From the cell containing the given text, extract its center point as (x, y) coordinate. 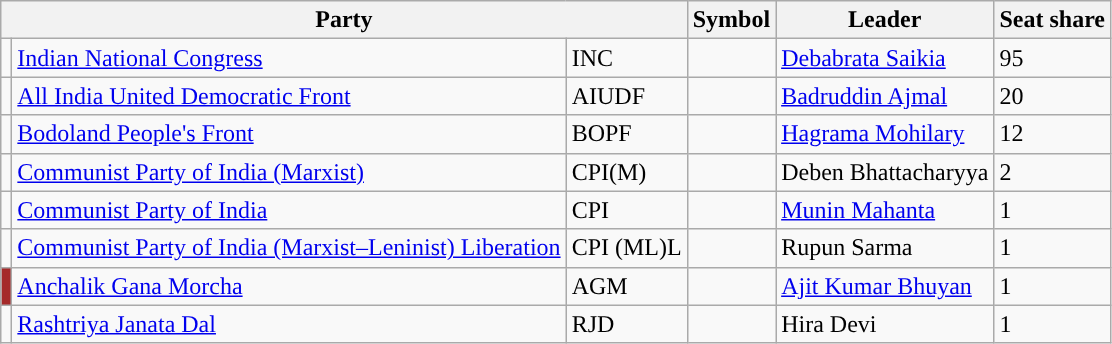
CPI(M) (626, 172)
12 (1052, 134)
Indian National Congress (289, 58)
Badruddin Ajmal (885, 96)
Rupun Sarma (885, 248)
Party (344, 20)
All India United Democratic Front (289, 96)
BOPF (626, 134)
Hagrama Mohilary (885, 134)
Leader (885, 20)
Bodoland People's Front (289, 134)
Debabrata Saikia (885, 58)
RJD (626, 324)
Symbol (731, 20)
INC (626, 58)
Anchalik Gana Morcha (289, 286)
Rashtriya Janata Dal (289, 324)
Communist Party of India (289, 210)
AGM (626, 286)
2 (1052, 172)
Ajit Kumar Bhuyan (885, 286)
Seat share (1052, 20)
Communist Party of India (Marxist) (289, 172)
AIUDF (626, 96)
95 (1052, 58)
Communist Party of India (Marxist–Leninist) Liberation (289, 248)
Hira Devi (885, 324)
Munin Mahanta (885, 210)
CPI (ML)L (626, 248)
Deben Bhattacharyya (885, 172)
CPI (626, 210)
20 (1052, 96)
